Search for the cell housing the specified text and yield its [X, Y] center coordinate. 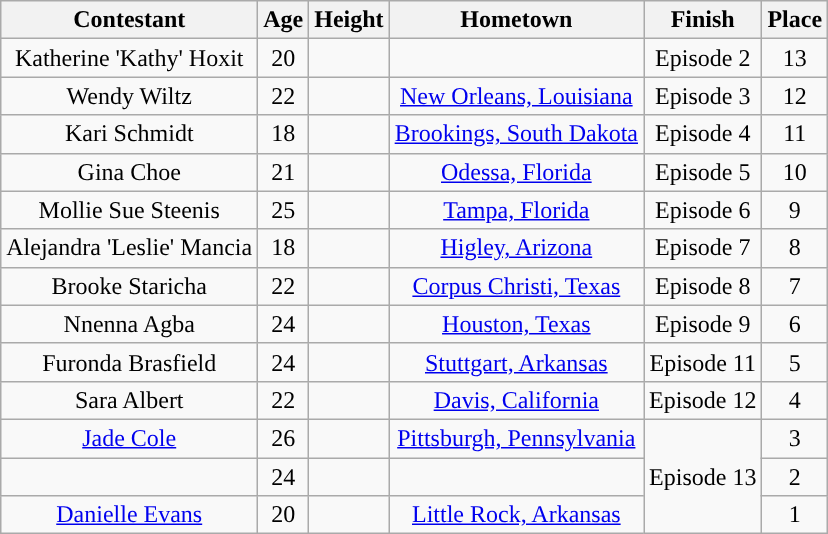
Davis, California [516, 400]
Brooke Staricha [130, 286]
Hometown [516, 20]
Height [349, 20]
25 [284, 210]
Katherine 'Kathy' Hoxit [130, 58]
Furonda Brasfield [130, 362]
Episode 9 [703, 324]
Episode 5 [703, 172]
3 [795, 438]
4 [795, 400]
9 [795, 210]
Higley, Arizona [516, 248]
Corpus Christi, Texas [516, 286]
Contestant [130, 20]
Odessa, Florida [516, 172]
Episode 4 [703, 134]
Houston, Texas [516, 324]
Episode 6 [703, 210]
Mollie Sue Steenis [130, 210]
5 [795, 362]
Tampa, Florida [516, 210]
Finish [703, 20]
6 [795, 324]
Place [795, 20]
New Orleans, Louisiana [516, 96]
7 [795, 286]
Gina Choe [130, 172]
Age [284, 20]
Episode 3 [703, 96]
Episode 13 [703, 476]
Wendy Wiltz [130, 96]
21 [284, 172]
Brookings, South Dakota [516, 134]
Kari Schmidt [130, 134]
Pittsburgh, Pennsylvania [516, 438]
Alejandra 'Leslie' Mancia [130, 248]
Episode 11 [703, 362]
1 [795, 515]
Episode 2 [703, 58]
Danielle Evans [130, 515]
11 [795, 134]
2 [795, 477]
Stuttgart, Arkansas [516, 362]
Nnenna Agba [130, 324]
26 [284, 438]
12 [795, 96]
13 [795, 58]
8 [795, 248]
Episode 12 [703, 400]
10 [795, 172]
Sara Albert [130, 400]
Episode 8 [703, 286]
Little Rock, Arkansas [516, 515]
Episode 7 [703, 248]
Jade Cole [130, 438]
